Pinpoint the cell where the given text exists, returning its [x, y] midpoint coordinate. 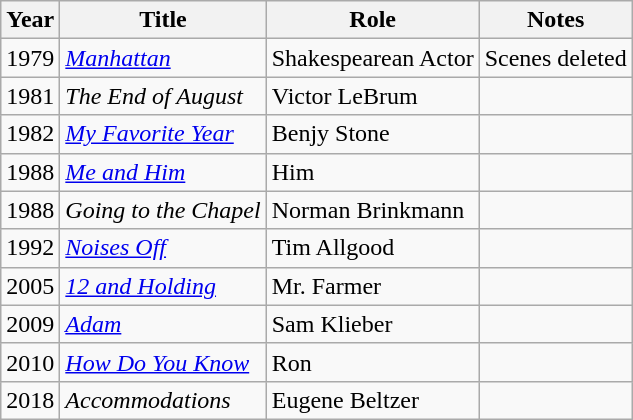
Benjy Stone [372, 134]
Me and Him [163, 172]
The End of August [163, 96]
Tim Allgood [372, 248]
1992 [30, 248]
Notes [556, 20]
Noises Off [163, 248]
Mr. Farmer [372, 286]
1979 [30, 58]
12 and Holding [163, 286]
2009 [30, 324]
Scenes deleted [556, 58]
1981 [30, 96]
Eugene Beltzer [372, 400]
2005 [30, 286]
Year [30, 20]
1982 [30, 134]
Sam Klieber [372, 324]
Going to the Chapel [163, 210]
Shakespearean Actor [372, 58]
Victor LeBrum [372, 96]
2010 [30, 362]
Ron [372, 362]
2018 [30, 400]
Title [163, 20]
Role [372, 20]
Manhattan [163, 58]
Adam [163, 324]
Accommodations [163, 400]
Norman Brinkmann [372, 210]
My Favorite Year [163, 134]
Him [372, 172]
How Do You Know [163, 362]
